Locate the cell with the specified text and output its [x, y] center coordinate. 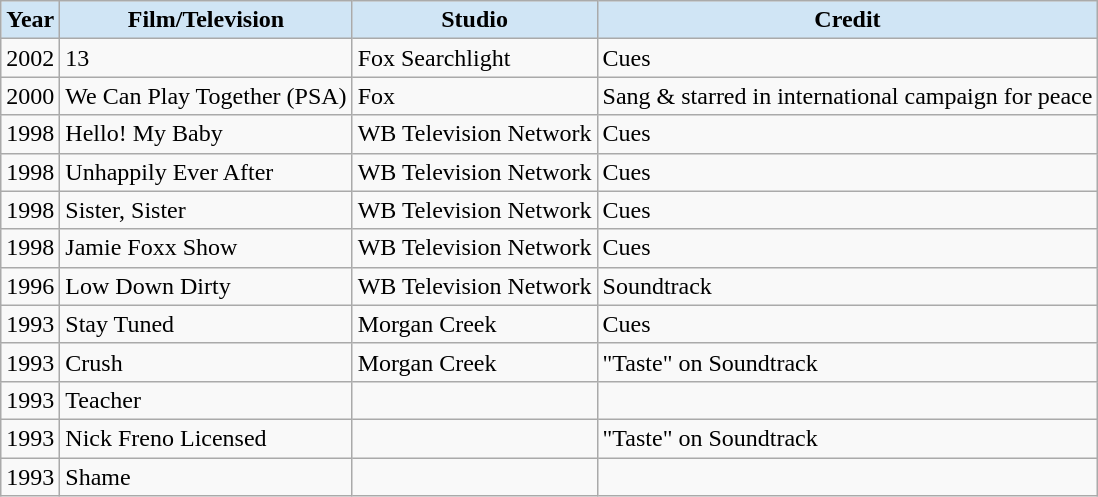
2002 [30, 58]
Studio [474, 20]
Credit [848, 20]
Fox Searchlight [474, 58]
Sang & starred in international campaign for peace [848, 96]
Stay Tuned [206, 324]
2000 [30, 96]
Teacher [206, 400]
Low Down Dirty [206, 286]
Hello! My Baby [206, 134]
Nick Freno Licensed [206, 438]
Sister, Sister [206, 210]
Jamie Foxx Show [206, 248]
Fox [474, 96]
Shame [206, 477]
Crush [206, 362]
Soundtrack [848, 286]
13 [206, 58]
Year [30, 20]
Film/Television [206, 20]
1996 [30, 286]
Unhappily Ever After [206, 172]
We Can Play Together (PSA) [206, 96]
